Pinpoint the cell where the given text exists, returning its [X, Y] midpoint coordinate. 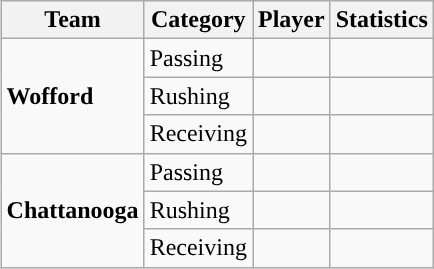
Team [72, 20]
Chattanooga [72, 210]
Category [198, 20]
Wofford [72, 96]
Statistics [382, 20]
Player [291, 20]
